Identify which cell holds the provided text, then report its [X, Y] central coordinate. 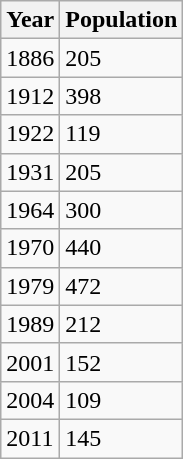
1964 [30, 210]
Year [30, 20]
1912 [30, 96]
212 [122, 324]
1922 [30, 134]
2001 [30, 362]
2004 [30, 400]
398 [122, 96]
119 [122, 134]
152 [122, 362]
Population [122, 20]
1931 [30, 172]
472 [122, 286]
440 [122, 248]
1970 [30, 248]
1989 [30, 324]
2011 [30, 438]
300 [122, 210]
1886 [30, 58]
145 [122, 438]
1979 [30, 286]
109 [122, 400]
